Output the (X, Y) coordinate of the center of the cell containing the given text.  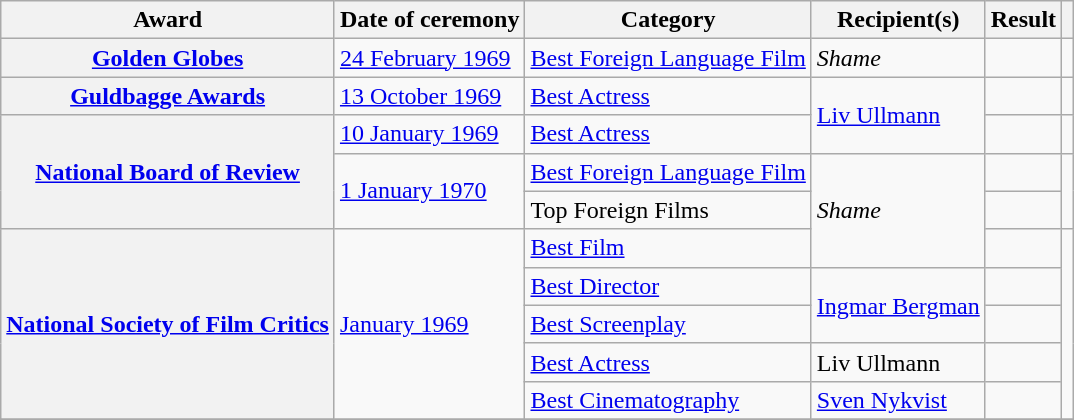
10 January 1969 (430, 134)
1 January 1970 (430, 191)
Category (668, 20)
Best Director (668, 286)
National Society of Film Critics (168, 324)
Guldbagge Awards (168, 96)
Recipient(s) (898, 20)
24 February 1969 (430, 58)
Sven Nykvist (898, 400)
13 October 1969 (430, 96)
Award (168, 20)
Top Foreign Films (668, 210)
National Board of Review (168, 172)
Ingmar Bergman (898, 305)
January 1969 (430, 324)
Best Screenplay (668, 324)
Best Film (668, 248)
Date of ceremony (430, 20)
Best Cinematography (668, 400)
Result (1023, 20)
Golden Globes (168, 58)
